From the cell containing the given text, extract its center point as [x, y] coordinate. 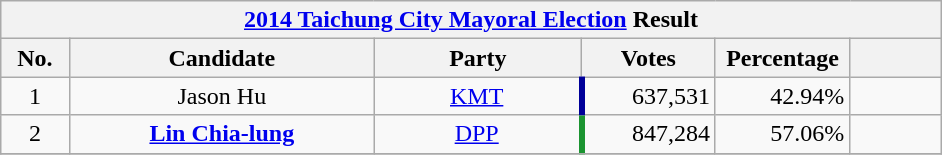
Jason Hu [222, 96]
DPP [478, 134]
637,531 [648, 96]
Lin Chia-lung [222, 134]
Party [478, 58]
2 [34, 134]
No. [34, 58]
Percentage [782, 58]
KMT [478, 96]
42.94% [782, 96]
2014 Taichung City Mayoral Election Result [470, 20]
57.06% [782, 134]
847,284 [648, 134]
Votes [648, 58]
1 [34, 96]
Candidate [222, 58]
